Provide the (X, Y) coordinate of the cell's center where the given text is located.  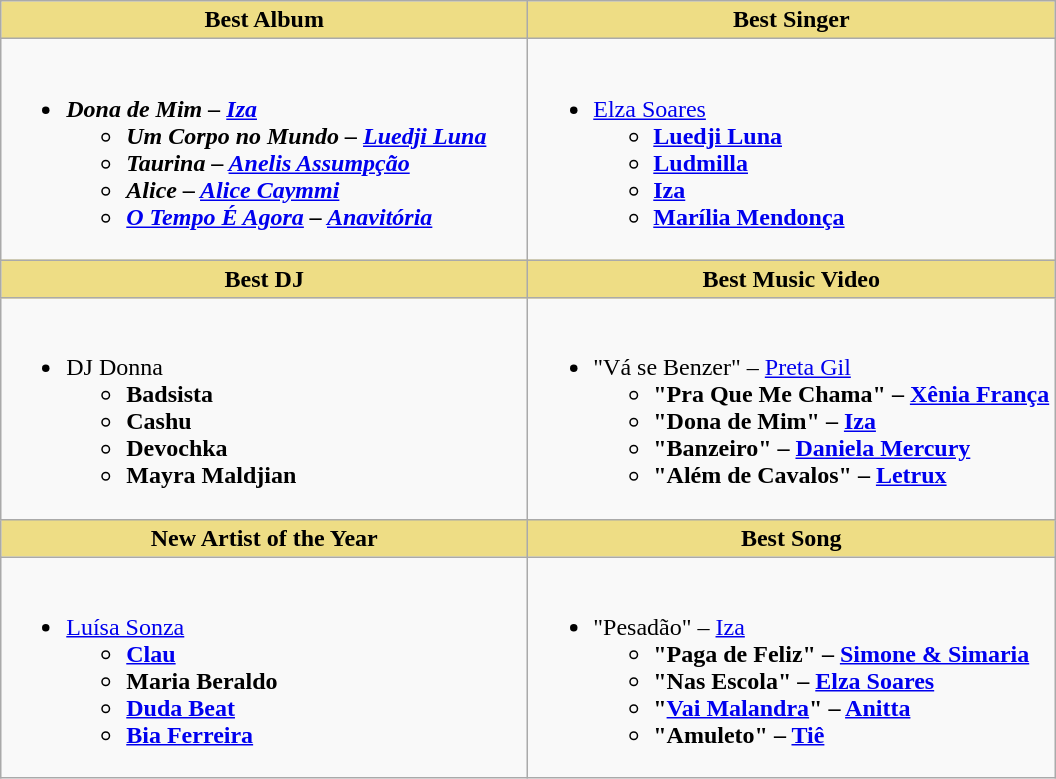
DJ DonnaBadsistaCashuDevochkaMayra Maldjian (264, 408)
Best Song (792, 538)
"Vá se Benzer" – Preta Gil"Pra Que Me Chama" – Xênia França"Dona de Mim" – Iza"Banzeiro" – Daniela Mercury"Além de Cavalos" – Letrux (792, 408)
Luísa SonzaClauMaria BeraldoDuda BeatBia Ferreira (264, 668)
New Artist of the Year (264, 538)
Best DJ (264, 279)
Dona de Mim – IzaUm Corpo no Mundo – Luedji LunaTaurina – Anelis AssumpçãoAlice – Alice CaymmiO Tempo É Agora – Anavitória (264, 150)
Elza SoaresLuedji LunaLudmillaIzaMarília Mendonça (792, 150)
"Pesadão" – Iza"Paga de Feliz" – Simone & Simaria"Nas Escola" – Elza Soares"Vai Malandra" – Anitta"Amuleto" – Tiê (792, 668)
Best Music Video (792, 279)
Best Album (264, 20)
Best Singer (792, 20)
